Search for the cell housing the specified text and yield its [x, y] center coordinate. 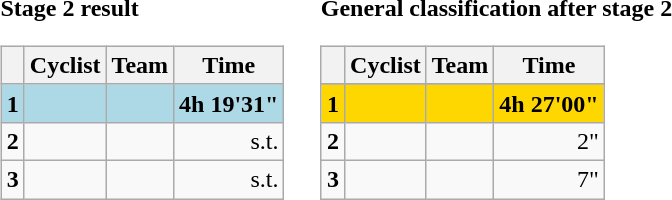
4h 19'31" [229, 103]
4h 27'00" [549, 103]
7" [549, 179]
2" [549, 141]
